Capture the cell that displays the provided text and extract its [x, y] central coordinate. 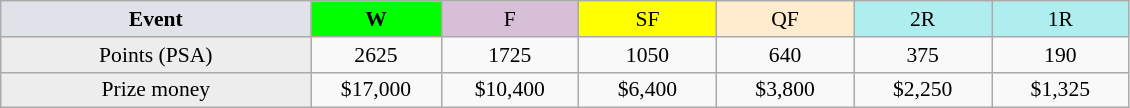
$6,400 [648, 90]
F [510, 19]
2625 [376, 55]
$17,000 [376, 90]
375 [923, 55]
Event [156, 19]
$1,325 [1061, 90]
W [376, 19]
2R [923, 19]
$3,800 [785, 90]
190 [1061, 55]
$2,250 [923, 90]
$10,400 [510, 90]
1050 [648, 55]
1R [1061, 19]
Prize money [156, 90]
Points (PSA) [156, 55]
640 [785, 55]
1725 [510, 55]
SF [648, 19]
QF [785, 19]
